Capture the cell that displays the provided text and extract its (x, y) central coordinate. 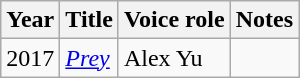
Prey (90, 58)
Voice role (174, 20)
2017 (30, 58)
Notes (264, 20)
Alex Yu (174, 58)
Title (90, 20)
Year (30, 20)
